Detect which cell encompasses the target text, then output its [X, Y] center coordinate. 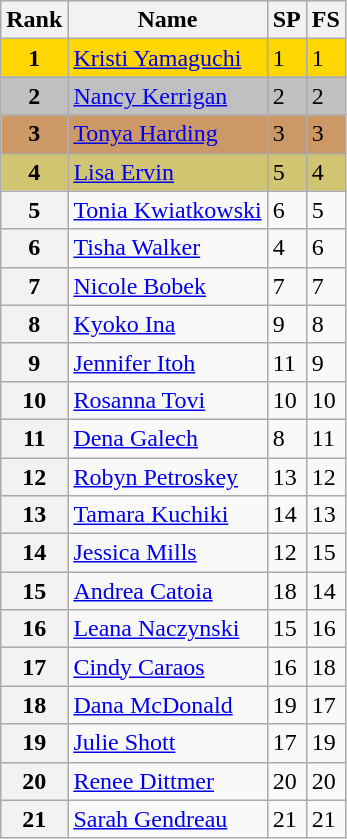
Tonia Kwiatkowski [168, 210]
Julie Shott [168, 743]
Jennifer Itoh [168, 362]
Kristi Yamaguchi [168, 58]
Tonya Harding [168, 134]
Kyoko Ina [168, 324]
Renee Dittmer [168, 781]
Tisha Walker [168, 248]
Andrea Catoia [168, 591]
FS [326, 20]
Rank [34, 20]
Jessica Mills [168, 553]
Dana McDonald [168, 705]
Lisa Ervin [168, 172]
Cindy Caraos [168, 667]
Nancy Kerrigan [168, 96]
Nicole Bobek [168, 286]
Name [168, 20]
Dena Galech [168, 438]
SP [286, 20]
Sarah Gendreau [168, 819]
Rosanna Tovi [168, 400]
Tamara Kuchiki [168, 515]
Leana Naczynski [168, 629]
Robyn Petroskey [168, 477]
